Return the [x, y] coordinate for the center point of the cell that contains the specified text.  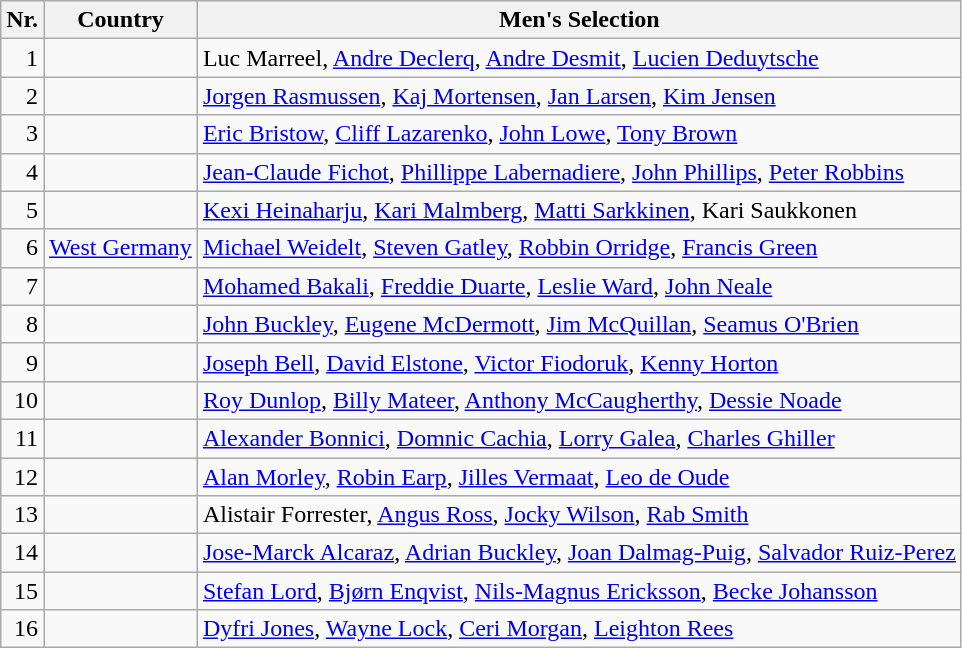
10 [22, 400]
Jean-Claude Fichot, Phillippe Labernadiere, John Phillips, Peter Robbins [579, 172]
16 [22, 629]
5 [22, 210]
Michael Weidelt, Steven Gatley, Robbin Orridge, Francis Green [579, 248]
Roy Dunlop, Billy Mateer, Anthony McCaugherthy, Dessie Noade [579, 400]
John Buckley, Eugene McDermott, Jim McQuillan, Seamus O'Brien [579, 324]
7 [22, 286]
Alistair Forrester, Angus Ross, Jocky Wilson, Rab Smith [579, 515]
12 [22, 477]
9 [22, 362]
11 [22, 438]
Country [121, 20]
8 [22, 324]
Jorgen Rasmussen, Kaj Mortensen, Jan Larsen, Kim Jensen [579, 96]
2 [22, 96]
Men's Selection [579, 20]
3 [22, 134]
Dyfri Jones, Wayne Lock, Ceri Morgan, Leighton Rees [579, 629]
Mohamed Bakali, Freddie Duarte, Leslie Ward, John Neale [579, 286]
West Germany [121, 248]
Kexi Heinaharju, Kari Malmberg, Matti Sarkkinen, Kari Saukkonen [579, 210]
Stefan Lord, Bjørn Enqvist, Nils-Magnus Ericksson, Becke Johansson [579, 591]
Alexander Bonnici, Domnic Cachia, Lorry Galea, Charles Ghiller [579, 438]
Joseph Bell, David Elstone, Victor Fiodoruk, Kenny Horton [579, 362]
Eric Bristow, Cliff Lazarenko, John Lowe, Tony Brown [579, 134]
14 [22, 553]
6 [22, 248]
Nr. [22, 20]
Jose-Marck Alcaraz, Adrian Buckley, Joan Dalmag-Puig, Salvador Ruiz-Perez [579, 553]
13 [22, 515]
15 [22, 591]
1 [22, 58]
4 [22, 172]
Luc Marreel, Andre Declerq, Andre Desmit, Lucien Deduytsche [579, 58]
Alan Morley, Robin Earp, Jilles Vermaat, Leo de Oude [579, 477]
